Search for the cell housing the specified text and yield its (x, y) center coordinate. 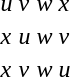
w (44, 36)
u (24, 36)
